For the text-containing cell, return its midpoint in [X, Y] coordinate format. 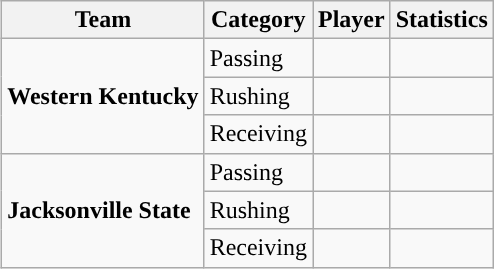
Statistics [442, 20]
Team [103, 20]
Category [258, 20]
Player [351, 20]
Jacksonville State [103, 210]
Western Kentucky [103, 96]
